Scan for the cell matching the given text and deliver its (X, Y) coordinate at center. 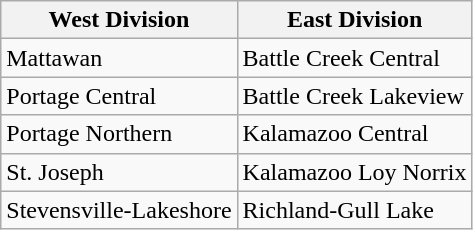
Portage Northern (119, 134)
Stevensville-Lakeshore (119, 210)
Battle Creek Central (354, 58)
Richland-Gull Lake (354, 210)
Kalamazoo Loy Norrix (354, 172)
Mattawan (119, 58)
Portage Central (119, 96)
Battle Creek Lakeview (354, 96)
West Division (119, 20)
St. Joseph (119, 172)
Kalamazoo Central (354, 134)
East Division (354, 20)
